Locate the cell with the specified text and output its [x, y] center coordinate. 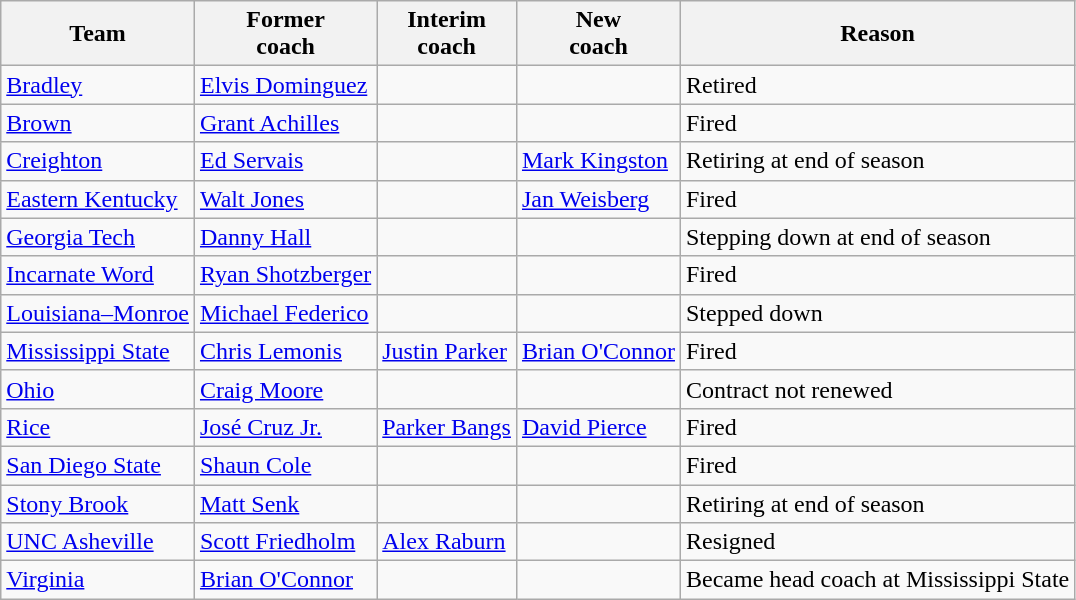
Became head coach at Mississippi State [877, 580]
Newcoach [598, 34]
Ryan Shotzberger [285, 275]
Ohio [98, 389]
Louisiana–Monroe [98, 313]
Chris Lemonis [285, 351]
Stony Brook [98, 503]
Rice [98, 427]
Formercoach [285, 34]
Jan Weisberg [598, 199]
Creighton [98, 161]
Shaun Cole [285, 465]
Virginia [98, 580]
Stepping down at end of season [877, 237]
Team [98, 34]
Elvis Dominguez [285, 85]
Justin Parker [447, 351]
Bradley [98, 85]
Brown [98, 123]
Walt Jones [285, 199]
Interimcoach [447, 34]
Matt Senk [285, 503]
Scott Friedholm [285, 542]
David Pierce [598, 427]
Georgia Tech [98, 237]
Alex Raburn [447, 542]
Incarnate Word [98, 275]
Reason [877, 34]
Parker Bangs [447, 427]
Mark Kingston [598, 161]
Mississippi State [98, 351]
Michael Federico [285, 313]
Eastern Kentucky [98, 199]
San Diego State [98, 465]
Grant Achilles [285, 123]
José Cruz Jr. [285, 427]
Ed Servais [285, 161]
Retired [877, 85]
Resigned [877, 542]
UNC Asheville [98, 542]
Craig Moore [285, 389]
Stepped down [877, 313]
Danny Hall [285, 237]
Contract not renewed [877, 389]
